Detect which cell encompasses the target text, then output its [x, y] center coordinate. 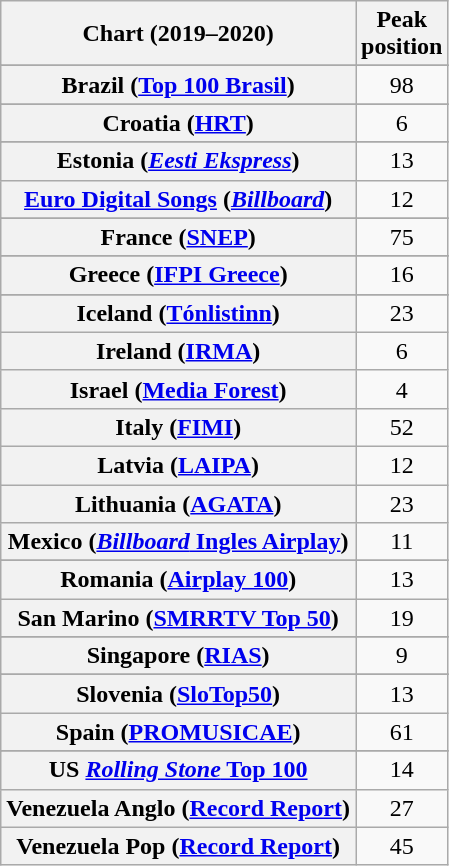
9 [402, 656]
52 [402, 427]
61 [402, 732]
45 [402, 846]
14 [402, 770]
Brazil (Top 100 Brasil) [178, 85]
Venezuela Pop (Record Report) [178, 846]
San Marino (SMRRTV Top 50) [178, 618]
Croatia (HRT) [178, 123]
Latvia (LAIPA) [178, 465]
Peakposition [402, 34]
Ireland (IRMA) [178, 351]
Italy (FIMI) [178, 427]
Israel (Media Forest) [178, 389]
4 [402, 389]
Iceland (Tónlistinn) [178, 313]
Spain (PROMUSICAE) [178, 732]
27 [402, 808]
US Rolling Stone Top 100 [178, 770]
Chart (2019–2020) [178, 34]
75 [402, 237]
11 [402, 542]
Lithuania (AGATA) [178, 503]
16 [402, 275]
Euro Digital Songs (Billboard) [178, 199]
Estonia (Eesti Ekspress) [178, 161]
Romania (Airplay 100) [178, 580]
19 [402, 618]
Singapore (RIAS) [178, 656]
Mexico (Billboard Ingles Airplay) [178, 542]
Greece (IFPI Greece) [178, 275]
98 [402, 85]
France (SNEP) [178, 237]
Slovenia (SloTop50) [178, 694]
Venezuela Anglo (Record Report) [178, 808]
